Identify which cell holds the provided text, then report its [x, y] central coordinate. 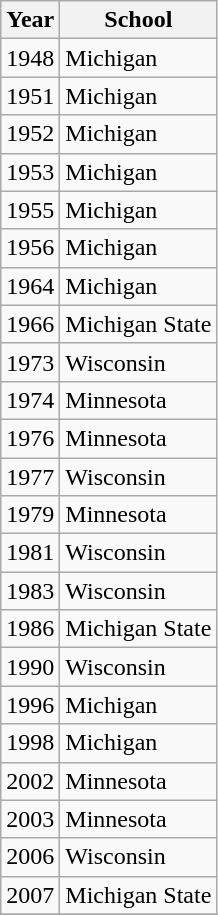
2002 [30, 781]
2003 [30, 819]
1956 [30, 248]
1981 [30, 553]
2006 [30, 857]
1977 [30, 477]
1966 [30, 324]
1990 [30, 667]
1953 [30, 172]
1976 [30, 438]
School [138, 20]
1973 [30, 362]
1996 [30, 705]
1964 [30, 286]
1952 [30, 134]
1948 [30, 58]
1986 [30, 629]
Year [30, 20]
1998 [30, 743]
2007 [30, 895]
1955 [30, 210]
1951 [30, 96]
1974 [30, 400]
1979 [30, 515]
1983 [30, 591]
